Locate the cell with the specified text and output its (x, y) center coordinate. 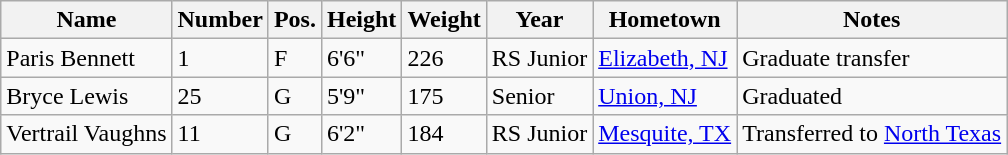
25 (220, 96)
5'9" (361, 96)
226 (444, 58)
Senior (539, 96)
Vertrail Vaughns (86, 134)
Transferred to North Texas (872, 134)
6'2" (361, 134)
184 (444, 134)
Year (539, 20)
Bryce Lewis (86, 96)
Graduate transfer (872, 58)
11 (220, 134)
Weight (444, 20)
Mesquite, TX (665, 134)
Hometown (665, 20)
Name (86, 20)
Pos. (294, 20)
Notes (872, 20)
F (294, 58)
Number (220, 20)
Paris Bennett (86, 58)
6'6" (361, 58)
1 (220, 58)
Graduated (872, 96)
Union, NJ (665, 96)
175 (444, 96)
Height (361, 20)
Elizabeth, NJ (665, 58)
